Scan for the cell matching the given text and deliver its (X, Y) coordinate at center. 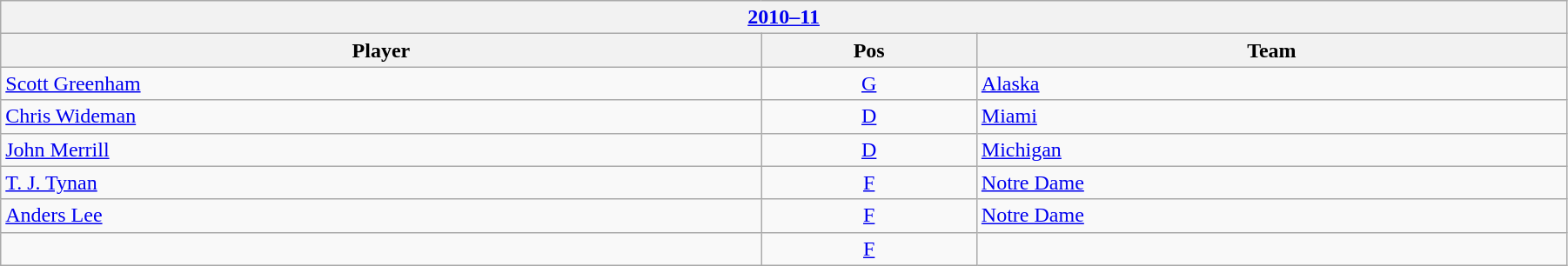
T. J. Tynan (381, 183)
G (868, 83)
Michigan (1271, 150)
John Merrill (381, 150)
Team (1271, 50)
Scott Greenham (381, 83)
Miami (1271, 116)
Alaska (1271, 83)
Anders Lee (381, 216)
2010–11 (784, 17)
Pos (868, 50)
Chris Wideman (381, 116)
Player (381, 50)
